Search for the cell housing the specified text and yield its [X, Y] center coordinate. 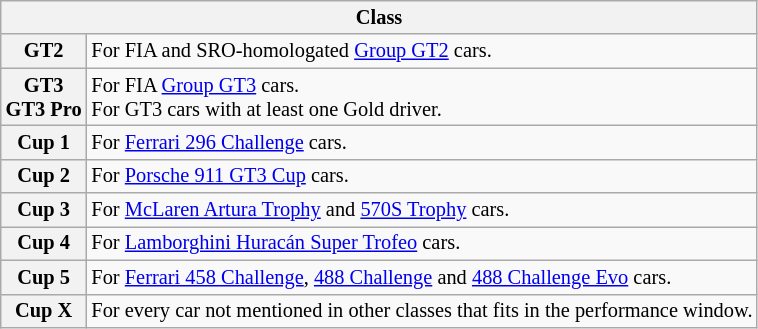
Cup X [44, 311]
Cup 3 [44, 210]
For FIA and SRO-homologated Group GT2 cars. [422, 51]
Cup 1 [44, 142]
For FIA Group GT3 cars.For GT3 cars with at least one Gold driver. [422, 97]
GT2 [44, 51]
For Porsche 911 GT3 Cup cars. [422, 176]
For Lamborghini Huracán Super Trofeo cars. [422, 243]
Cup 5 [44, 277]
For Ferrari 296 Challenge cars. [422, 142]
Cup 2 [44, 176]
For every car not mentioned in other classes that fits in the performance window. [422, 311]
For Ferrari 458 Challenge, 488 Challenge and 488 Challenge Evo cars. [422, 277]
Cup 4 [44, 243]
Class [380, 17]
For McLaren Artura Trophy and 570S Trophy cars. [422, 210]
GT3GT3 Pro [44, 97]
